For the text-containing cell, return its midpoint in [X, Y] coordinate format. 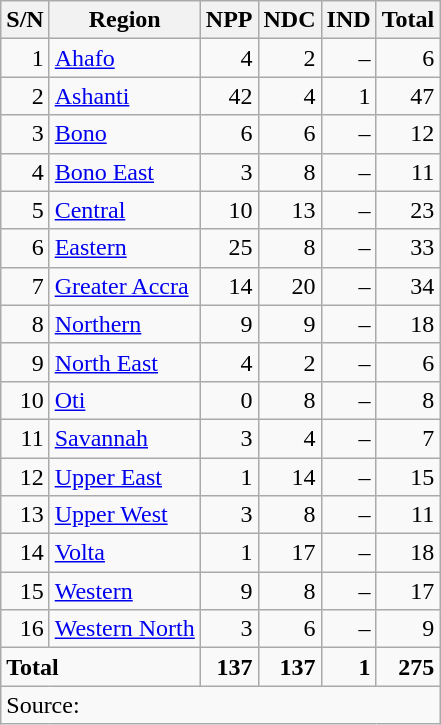
Volta [124, 553]
16 [25, 629]
0 [229, 400]
NPP [229, 20]
47 [408, 96]
5 [25, 210]
Bono [124, 134]
20 [290, 286]
S/N [25, 20]
Western [124, 591]
Central [124, 210]
34 [408, 286]
Bono East [124, 172]
Greater Accra [124, 286]
Source: [220, 705]
Oti [124, 400]
IND [348, 20]
Eastern [124, 248]
Region [124, 20]
North East [124, 362]
Savannah [124, 438]
Upper East [124, 477]
25 [229, 248]
42 [229, 96]
NDC [290, 20]
Ahafo [124, 58]
Northern [124, 324]
Ashanti [124, 96]
23 [408, 210]
Upper West [124, 515]
Western North [124, 629]
33 [408, 248]
275 [408, 667]
